Find where the given text appears and provide that cell's center as [x, y] coordinate. 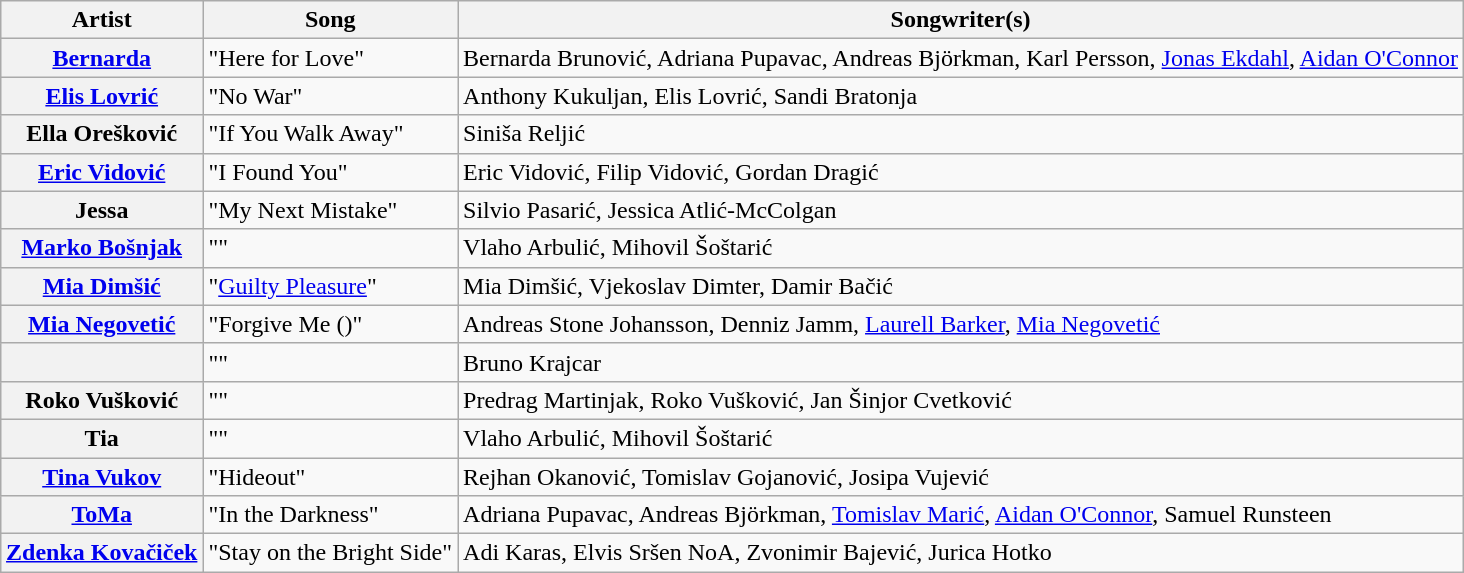
"No War" [330, 96]
Tia [102, 438]
"Here for Love" [330, 58]
Tina Vukov [102, 477]
"I Found You" [330, 172]
Bernarda Brunović, Adriana Pupavac, Andreas Björkman, Karl Persson, Jonas Ekdahl, Aidan O'Connor [961, 58]
Predrag Martinjak, Roko Vušković, Jan Šinjor Cvetković [961, 400]
Elis Lovrić [102, 96]
"My Next Mistake" [330, 210]
Mia Negovetić [102, 324]
Songwriter(s) [961, 20]
Andreas Stone Johansson, Denniz Jamm, Laurell Barker, Mia Negovetić [961, 324]
Eric Vidović, Filip Vidović, Gordan Dragić [961, 172]
Song [330, 20]
Adriana Pupavac, Andreas Björkman, Tomislav Marić, Aidan O'Connor, Samuel Runsteen [961, 515]
Mia Dimšić [102, 286]
Siniša Reljić [961, 134]
Silvio Pasarić, Jessica Atlić-McColgan [961, 210]
"Guilty Pleasure" [330, 286]
Zdenka Kovačiček [102, 553]
Adi Karas, Elvis Sršen NoA, Zvonimir Bajević, Jurica Hotko [961, 553]
ToMa [102, 515]
"If You Walk Away" [330, 134]
Roko Vušković [102, 400]
Anthony Kukuljan, Elis Lovrić, Sandi Bratonja [961, 96]
Rejhan Okanović, Tomislav Gojanović, Josipa Vujević [961, 477]
"Hideout" [330, 477]
"Forgive Me ()" [330, 324]
Bernarda [102, 58]
Marko Bošnjak [102, 248]
Jessa [102, 210]
Eric Vidović [102, 172]
"In the Darkness" [330, 515]
Ella Orešković [102, 134]
Artist [102, 20]
"Stay on the Bright Side" [330, 553]
Mia Dimšić, Vjekoslav Dimter, Damir Bačić [961, 286]
Bruno Krajcar [961, 362]
